Return [X, Y] of the center of cell containing provided text 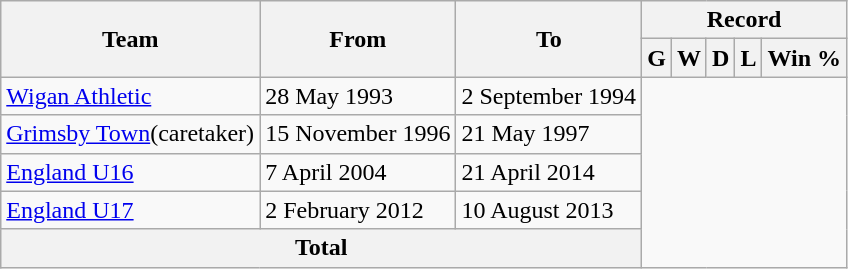
W [688, 58]
10 August 2013 [549, 210]
15 November 1996 [358, 134]
To [549, 39]
England U17 [130, 210]
From [358, 39]
2 February 2012 [358, 210]
7 April 2004 [358, 172]
Total [322, 248]
Team [130, 39]
Record [744, 20]
D [720, 58]
G [657, 58]
21 April 2014 [549, 172]
2 September 1994 [549, 96]
21 May 1997 [549, 134]
Wigan Athletic [130, 96]
L [748, 58]
28 May 1993 [358, 96]
Grimsby Town(caretaker) [130, 134]
Win % [804, 58]
England U16 [130, 172]
